For the text-containing cell, return its midpoint in [X, Y] coordinate format. 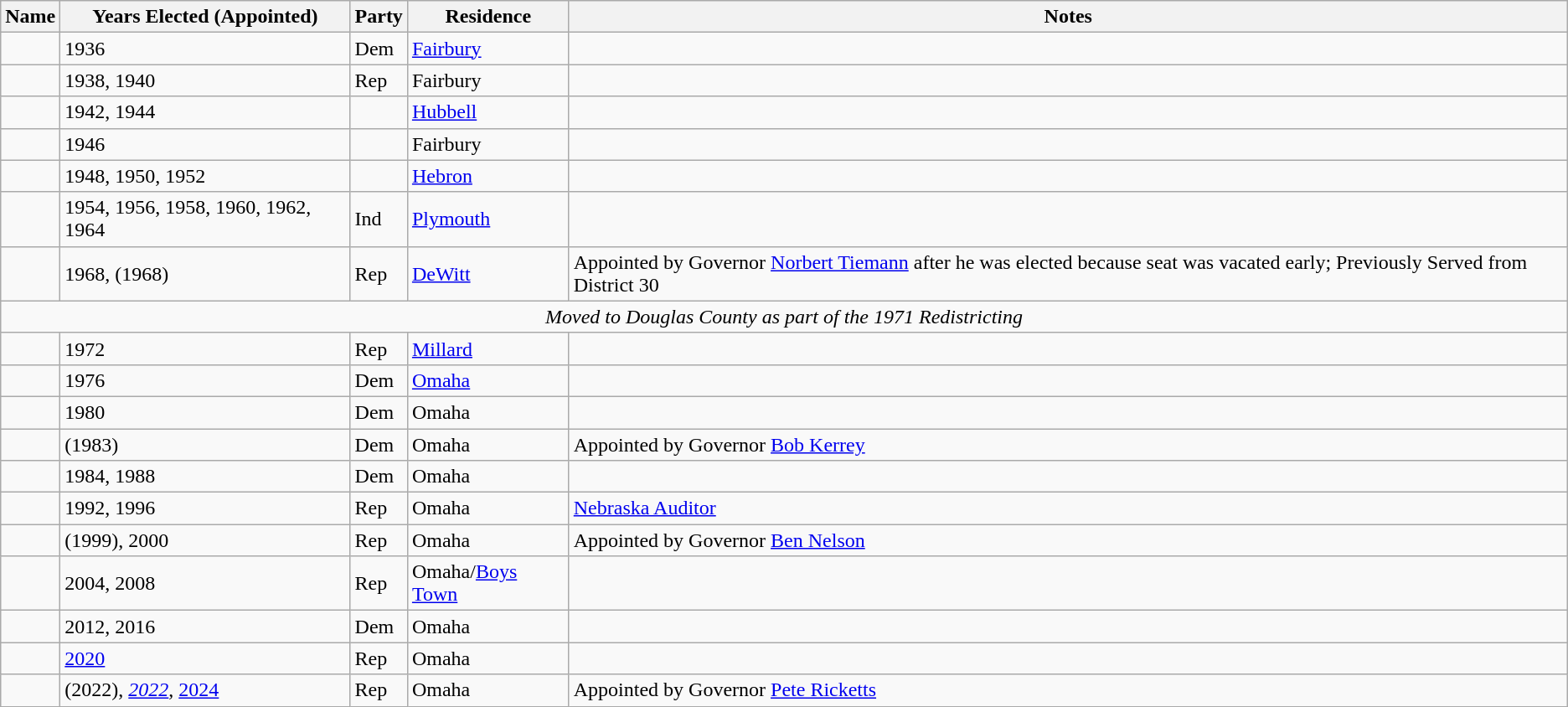
(1999), 2000 [205, 540]
(1983) [205, 445]
1938, 1940 [205, 80]
1980 [205, 412]
1968, (1968) [205, 273]
Years Elected (Appointed) [205, 17]
(2022), 2022, 2024 [205, 690]
1954, 1956, 1958, 1960, 1962, 1964 [205, 219]
Notes [1068, 17]
Appointed by Governor Pete Ricketts [1068, 690]
Party [379, 17]
1972 [205, 348]
Residence [487, 17]
1936 [205, 49]
1976 [205, 380]
Hubbell [487, 112]
Hebron [487, 176]
Nebraska Auditor [1068, 508]
Appointed by Governor Norbert Tiemann after he was elected because seat was vacated early; Previously Served from District 30 [1068, 273]
Omaha/Boys Town [487, 583]
2004, 2008 [205, 583]
1942, 1944 [205, 112]
1946 [205, 144]
Name [30, 17]
Ind [379, 219]
Appointed by Governor Bob Kerrey [1068, 445]
2012, 2016 [205, 627]
1992, 1996 [205, 508]
Plymouth [487, 219]
Appointed by Governor Ben Nelson [1068, 540]
Millard [487, 348]
1948, 1950, 1952 [205, 176]
Moved to Douglas County as part of the 1971 Redistricting [784, 317]
1984, 1988 [205, 477]
DeWitt [487, 273]
2020 [205, 658]
